For the text-containing cell, return its midpoint in [x, y] coordinate format. 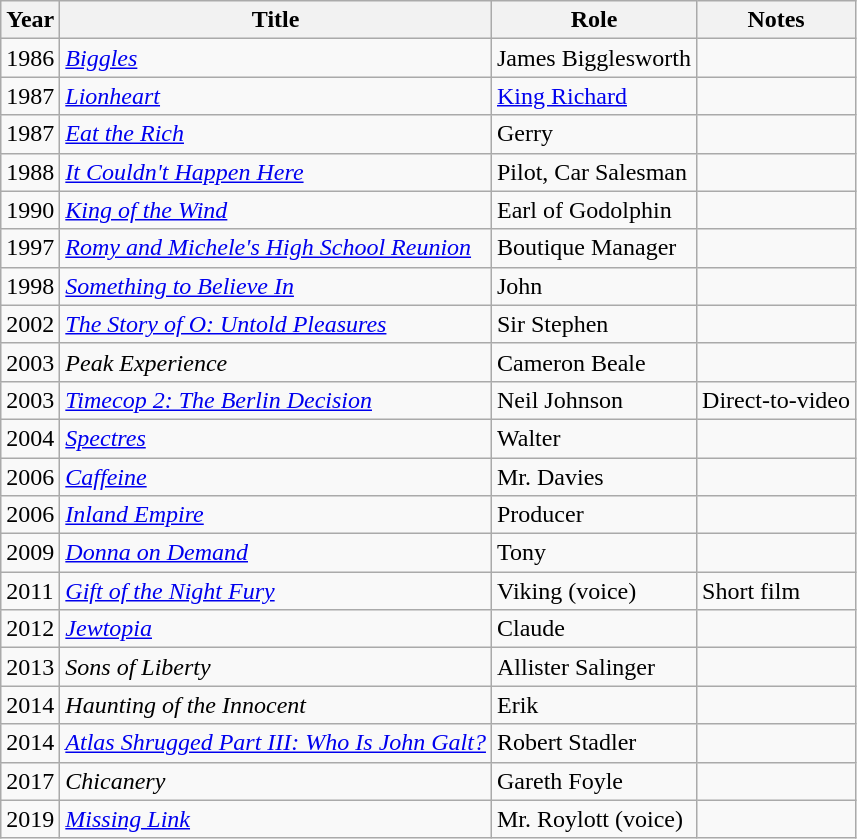
Gift of the Night Fury [276, 591]
2017 [30, 781]
Timecop 2: The Berlin Decision [276, 400]
John [594, 286]
Lionheart [276, 96]
Sons of Liberty [276, 667]
2004 [30, 438]
2009 [30, 553]
Year [30, 20]
Inland Empire [276, 515]
2012 [30, 629]
1990 [30, 210]
Pilot, Car Salesman [594, 172]
Something to Believe In [276, 286]
Cameron Beale [594, 362]
Biggles [276, 58]
Boutique Manager [594, 248]
Mr. Davies [594, 477]
2013 [30, 667]
Tony [594, 553]
Missing Link [276, 819]
Mr. Roylott (voice) [594, 819]
2019 [30, 819]
James Bigglesworth [594, 58]
1988 [30, 172]
Notes [776, 20]
Producer [594, 515]
2011 [30, 591]
1986 [30, 58]
Spectres [276, 438]
King of the Wind [276, 210]
Caffeine [276, 477]
Sir Stephen [594, 324]
King Richard [594, 96]
Eat the Rich [276, 134]
Allister Salinger [594, 667]
Robert Stadler [594, 743]
Claude [594, 629]
Earl of Godolphin [594, 210]
It Couldn't Happen Here [276, 172]
Gareth Foyle [594, 781]
Walter [594, 438]
Jewtopia [276, 629]
Atlas Shrugged Part III: Who Is John Galt? [276, 743]
Erik [594, 705]
1998 [30, 286]
Romy and Michele's High School Reunion [276, 248]
Donna on Demand [276, 553]
Neil Johnson [594, 400]
Haunting of the Innocent [276, 705]
Direct-to-video [776, 400]
The Story of O: Untold Pleasures [276, 324]
2002 [30, 324]
Short film [776, 591]
Chicanery [276, 781]
Role [594, 20]
Peak Experience [276, 362]
Viking (voice) [594, 591]
Title [276, 20]
Gerry [594, 134]
1997 [30, 248]
